Detect which cell encompasses the target text, then output its [X, Y] center coordinate. 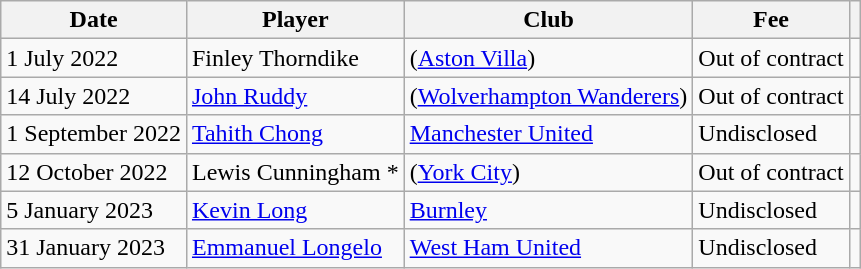
John Ruddy [295, 96]
Fee [771, 20]
12 October 2022 [94, 172]
1 July 2022 [94, 58]
Lewis Cunningham * [295, 172]
Manchester United [548, 134]
Emmanuel Longelo [295, 248]
Player [295, 20]
14 July 2022 [94, 96]
31 January 2023 [94, 248]
Burnley [548, 210]
5 January 2023 [94, 210]
(York City) [548, 172]
Date [94, 20]
(Aston Villa) [548, 58]
West Ham United [548, 248]
(Wolverhampton Wanderers) [548, 96]
Club [548, 20]
1 September 2022 [94, 134]
Kevin Long [295, 210]
Finley Thorndike [295, 58]
Tahith Chong [295, 134]
